Identify which cell holds the provided text, then report its [X, Y] central coordinate. 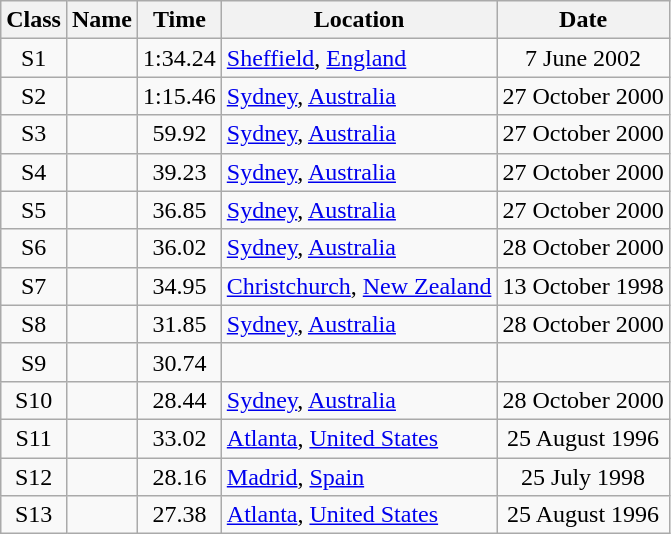
33.02 [180, 438]
59.92 [180, 134]
S12 [34, 477]
S5 [34, 210]
1:15.46 [180, 96]
S9 [34, 362]
Class [34, 20]
S6 [34, 248]
25 July 1998 [583, 477]
27.38 [180, 515]
30.74 [180, 362]
31.85 [180, 324]
Christchurch, New Zealand [359, 286]
S8 [34, 324]
Time [180, 20]
S10 [34, 400]
Date [583, 20]
S11 [34, 438]
S3 [34, 134]
S4 [34, 172]
Madrid, Spain [359, 477]
36.02 [180, 248]
7 June 2002 [583, 58]
28.16 [180, 477]
S1 [34, 58]
S7 [34, 286]
28.44 [180, 400]
Location [359, 20]
36.85 [180, 210]
39.23 [180, 172]
34.95 [180, 286]
1:34.24 [180, 58]
13 October 1998 [583, 286]
S2 [34, 96]
Sheffield, England [359, 58]
S13 [34, 515]
Name [102, 20]
